For the text-containing cell, return its midpoint in (x, y) coordinate format. 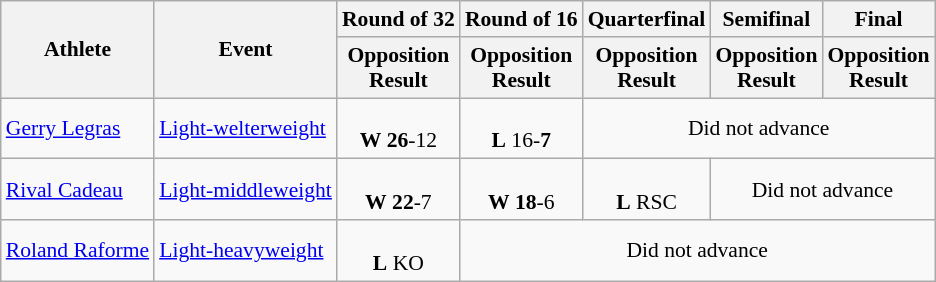
Light-welterweight (246, 128)
L 16-7 (522, 128)
Roland Raforme (78, 250)
Event (246, 50)
Quarterfinal (647, 19)
Rival Cadeau (78, 190)
Light-middleweight (246, 190)
Light-heavyweight (246, 250)
W 22-7 (398, 190)
W 26-12 (398, 128)
W 18-6 (522, 190)
Semifinal (766, 19)
L RSC (647, 190)
Gerry Legras (78, 128)
L KO (398, 250)
Round of 16 (522, 19)
Final (878, 19)
Round of 32 (398, 19)
Athlete (78, 50)
